From the cell containing the given text, extract its center point as (X, Y) coordinate. 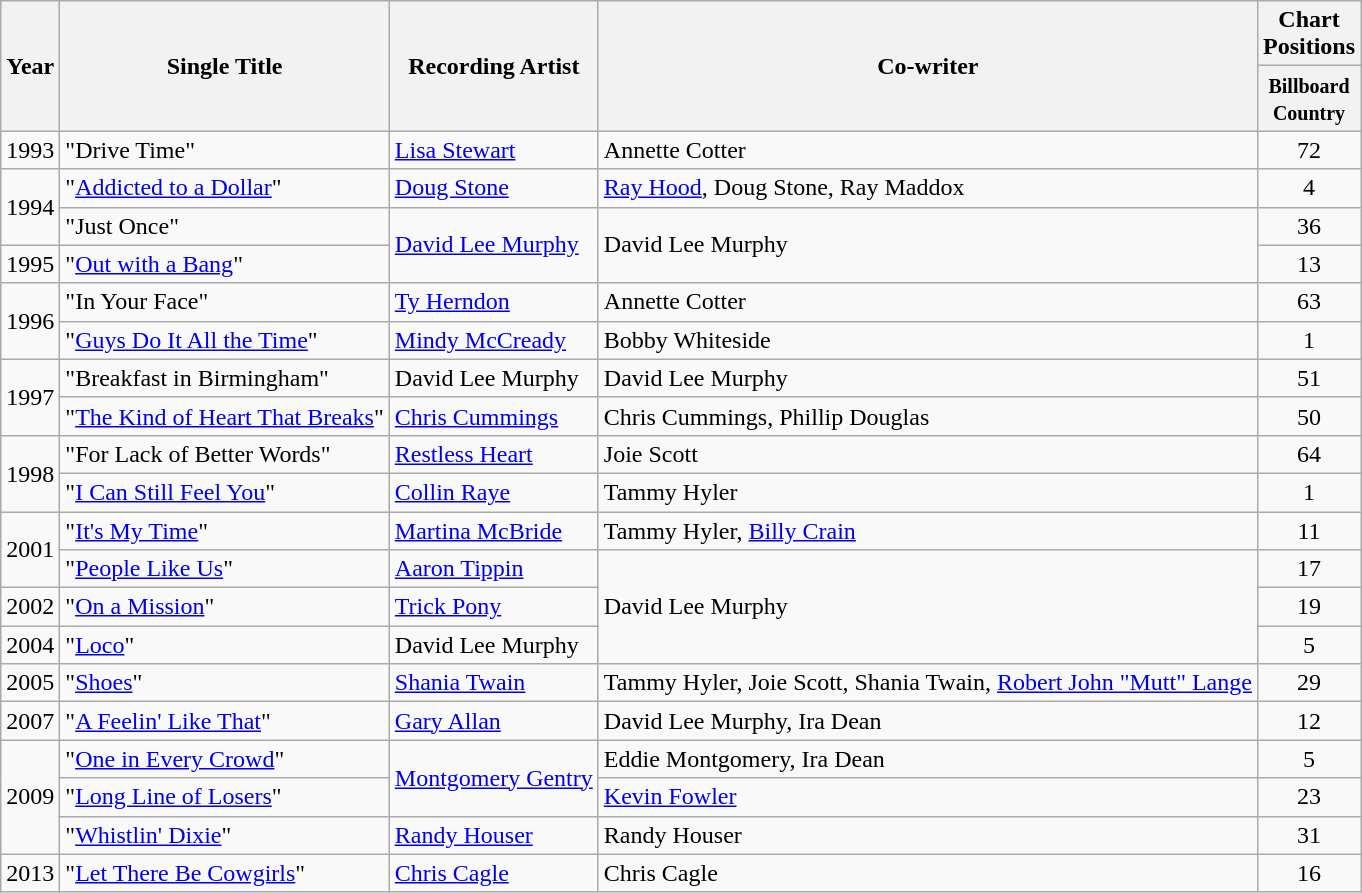
11 (1308, 531)
2005 (30, 683)
2001 (30, 550)
Chris Cummings (494, 416)
"Loco" (224, 645)
19 (1308, 607)
31 (1308, 835)
Ty Herndon (494, 302)
David Lee Murphy, Ira Dean (928, 721)
1997 (30, 397)
Bobby Whiteside (928, 340)
Collin Raye (494, 492)
23 (1308, 797)
Co-writer (928, 66)
"One in Every Crowd" (224, 759)
"Out with a Bang" (224, 264)
29 (1308, 683)
Ray Hood, Doug Stone, Ray Maddox (928, 188)
1994 (30, 207)
Gary Allan (494, 721)
Tammy Hyler, Billy Crain (928, 531)
"It's My Time" (224, 531)
2007 (30, 721)
Chart Positions (1308, 34)
"The Kind of Heart That Breaks" (224, 416)
50 (1308, 416)
"On a Mission" (224, 607)
12 (1308, 721)
36 (1308, 226)
Chris Cummings, Phillip Douglas (928, 416)
Lisa Stewart (494, 150)
"Whistlin' Dixie" (224, 835)
Doug Stone (494, 188)
2002 (30, 607)
1996 (30, 321)
Year (30, 66)
Kevin Fowler (928, 797)
51 (1308, 378)
"People Like Us" (224, 569)
"Just Once" (224, 226)
13 (1308, 264)
1995 (30, 264)
Tammy Hyler (928, 492)
1998 (30, 473)
63 (1308, 302)
2013 (30, 873)
"Drive Time" (224, 150)
Aaron Tippin (494, 569)
"A Feelin' Like That" (224, 721)
Billboard Country (1308, 98)
Tammy Hyler, Joie Scott, Shania Twain, Robert John "Mutt" Lange (928, 683)
Joie Scott (928, 454)
"Long Line of Losers" (224, 797)
"Breakfast in Birmingham" (224, 378)
Restless Heart (494, 454)
"I Can Still Feel You" (224, 492)
"Shoes" (224, 683)
2009 (30, 797)
17 (1308, 569)
Shania Twain (494, 683)
"For Lack of Better Words" (224, 454)
Recording Artist (494, 66)
"Let There Be Cowgirls" (224, 873)
Martina McBride (494, 531)
4 (1308, 188)
"Addicted to a Dollar" (224, 188)
64 (1308, 454)
Trick Pony (494, 607)
1993 (30, 150)
"In Your Face" (224, 302)
72 (1308, 150)
16 (1308, 873)
Eddie Montgomery, Ira Dean (928, 759)
"Guys Do It All the Time" (224, 340)
Mindy McCready (494, 340)
Montgomery Gentry (494, 778)
Single Title (224, 66)
2004 (30, 645)
